Detect which cell encompasses the target text, then output its [X, Y] center coordinate. 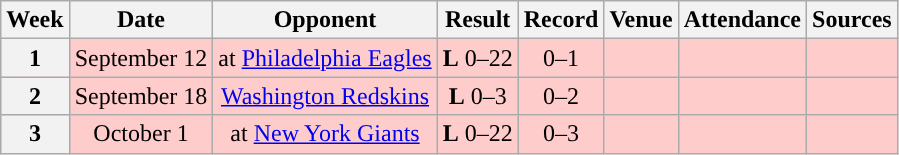
September 18 [141, 96]
0–3 [561, 134]
Washington Redskins [325, 96]
Week [35, 20]
0–1 [561, 58]
3 [35, 134]
Date [141, 20]
1 [35, 58]
Opponent [325, 20]
L 0–3 [478, 96]
2 [35, 96]
0–2 [561, 96]
at New York Giants [325, 134]
Record [561, 20]
September 12 [141, 58]
Sources [852, 20]
Venue [641, 20]
Result [478, 20]
October 1 [141, 134]
Attendance [742, 20]
at Philadelphia Eagles [325, 58]
